Scan for the cell matching the given text and deliver its (x, y) coordinate at center. 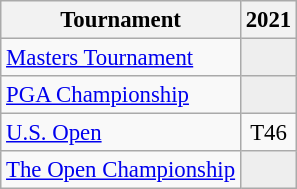
U.S. Open (121, 133)
PGA Championship (121, 95)
Masters Tournament (121, 58)
T46 (268, 133)
The Open Championship (121, 170)
2021 (268, 20)
Tournament (121, 20)
